Detect which cell encompasses the target text, then output its (x, y) center coordinate. 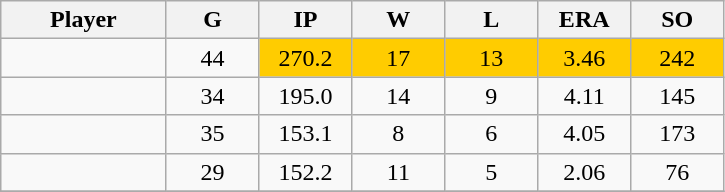
173 (678, 134)
G (212, 20)
2.06 (584, 172)
17 (398, 58)
W (398, 20)
35 (212, 134)
ERA (584, 20)
29 (212, 172)
8 (398, 134)
9 (492, 96)
SO (678, 20)
13 (492, 58)
3.46 (584, 58)
Player (84, 20)
242 (678, 58)
152.2 (306, 172)
34 (212, 96)
270.2 (306, 58)
4.05 (584, 134)
14 (398, 96)
11 (398, 172)
5 (492, 172)
145 (678, 96)
153.1 (306, 134)
6 (492, 134)
195.0 (306, 96)
IP (306, 20)
L (492, 20)
44 (212, 58)
76 (678, 172)
4.11 (584, 96)
